For the text-containing cell, return its midpoint in (x, y) coordinate format. 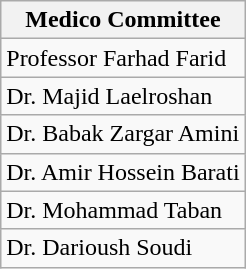
Dr. Darioush Soudi (123, 248)
Dr. Babak Zargar Amini (123, 134)
Dr. Majid Laelroshan (123, 96)
Dr. Mohammad Taban (123, 210)
Dr. Amir Hossein Barati (123, 172)
Professor Farhad Farid (123, 58)
Medico Committee (123, 20)
